Scan for the cell matching the given text and deliver its [X, Y] coordinate at center. 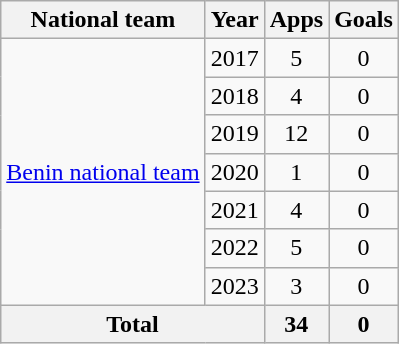
Apps [296, 20]
2020 [234, 172]
34 [296, 324]
2022 [234, 248]
3 [296, 286]
2019 [234, 134]
National team [103, 20]
Year [234, 20]
2023 [234, 286]
Total [132, 324]
1 [296, 172]
2017 [234, 58]
12 [296, 134]
Benin national team [103, 172]
2018 [234, 96]
Goals [364, 20]
2021 [234, 210]
